Search for the cell housing the specified text and yield its (X, Y) center coordinate. 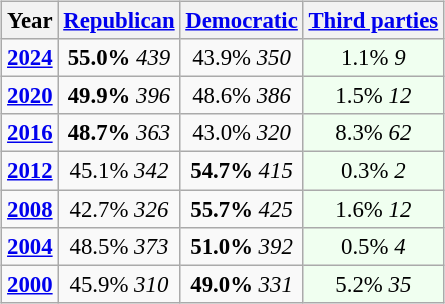
2012 (30, 171)
1.1% 9 (373, 58)
0.3% 2 (373, 171)
48.5% 373 (119, 246)
45.1% 342 (119, 171)
2024 (30, 58)
2016 (30, 133)
0.5% 4 (373, 246)
Republican (119, 21)
55.0% 439 (119, 58)
2000 (30, 284)
48.6% 386 (242, 96)
1.6% 12 (373, 209)
2004 (30, 246)
54.7% 415 (242, 171)
1.5% 12 (373, 96)
43.9% 350 (242, 58)
51.0% 392 (242, 246)
Year (30, 21)
43.0% 320 (242, 133)
Democratic (242, 21)
5.2% 35 (373, 284)
48.7% 363 (119, 133)
42.7% 326 (119, 209)
45.9% 310 (119, 284)
49.0% 331 (242, 284)
49.9% 396 (119, 96)
2008 (30, 209)
Third parties (373, 21)
2020 (30, 96)
55.7% 425 (242, 209)
8.3% 62 (373, 133)
